Return the (x, y) coordinate for the center point of the cell that contains the specified text.  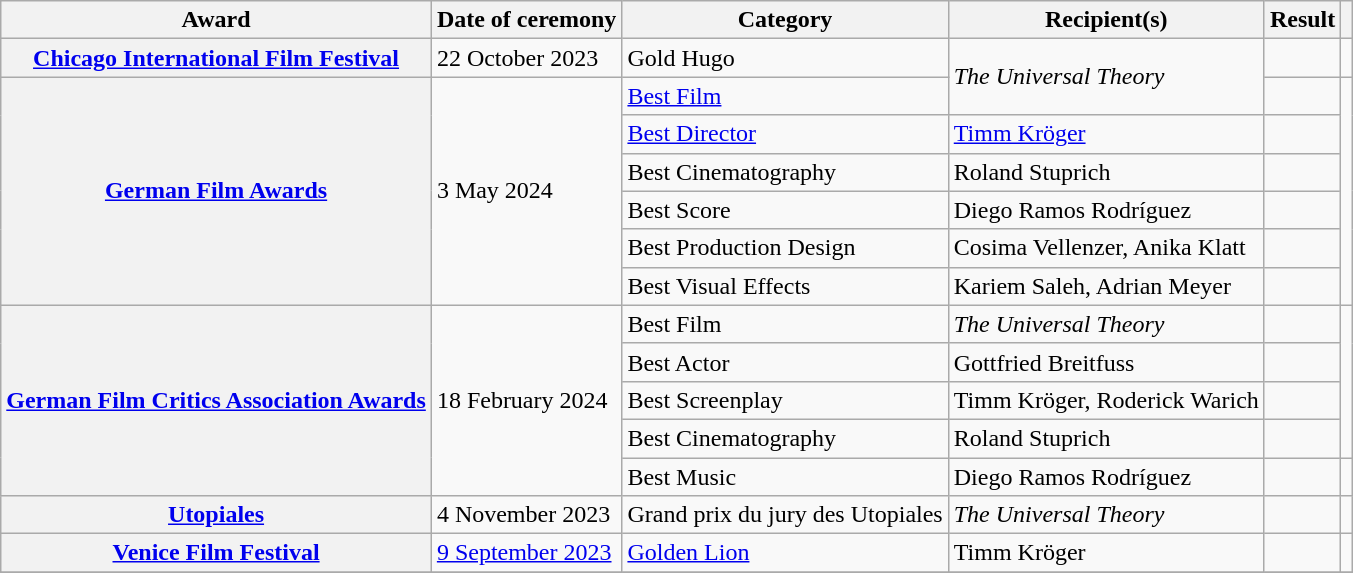
9 September 2023 (526, 553)
Category (785, 20)
Recipient(s) (1106, 20)
Date of ceremony (526, 20)
Timm Kröger, Roderick Warich (1106, 400)
Kariem Saleh, Adrian Meyer (1106, 286)
Best Actor (785, 362)
Best Score (785, 210)
22 October 2023 (526, 58)
18 February 2024 (526, 400)
Best Visual Effects (785, 286)
Chicago International Film Festival (216, 58)
Award (216, 20)
Gottfried Breitfuss (1106, 362)
Golden Lion (785, 553)
4 November 2023 (526, 515)
Best Production Design (785, 248)
Venice Film Festival (216, 553)
Utopiales (216, 515)
Best Director (785, 134)
Best Music (785, 477)
German Film Awards (216, 191)
Best Screenplay (785, 400)
Gold Hugo (785, 58)
German Film Critics Association Awards (216, 400)
Result (1302, 20)
3 May 2024 (526, 191)
Cosima Vellenzer, Anika Klatt (1106, 248)
Grand prix du jury des Utopiales (785, 515)
